Output the [x, y] coordinate of the center of the cell containing the given text.  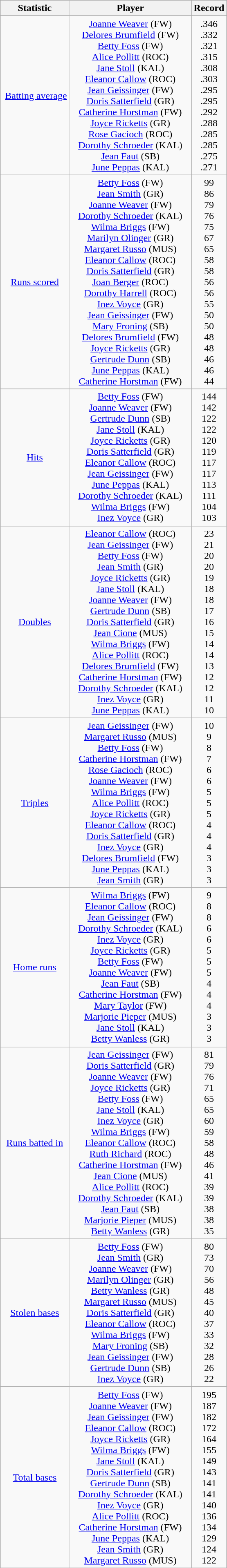
Record [209, 8]
23 21 20 20 19 18 18 17 16 15 14 14 13 12 12 11 10 [209, 622]
144 142 122 122 120 119 117 117 113 111 104 103 [209, 458]
Runs scored [35, 282]
Home runs [35, 967]
Runs batted in [35, 1143]
Statistic [35, 8]
99 86 79 76 75 67 65 58 58 56 56 55 50 50 48 48 46 46 44 [209, 282]
9 8 8 6 6 5 5 5 4 4 4 3 3 3 [209, 967]
81 79 76 71 65 65 60 59 58 48 46 41 39 39 38 38 35 [209, 1143]
Player [130, 8]
10 9 8 7 6 6 5 5 5 4 4 4 3 3 3 [209, 803]
195 187 182 172 164 155 149 143 141 141 140 136 134 129 124 122 [209, 1477]
Hits [35, 458]
Doubles [35, 622]
Triples [35, 803]
80 73 70 56 48 45 40 37 33 32 28 26 22 [209, 1313]
.346 .332 .321 .315 .308 .303 .295 .295 .292 .288 .285 .285 .275 .271 [209, 96]
Total bases [35, 1477]
Batting average [35, 96]
Stolen bases [35, 1313]
